Determine the (X, Y) coordinate at the center of the cell enclosing the given text.  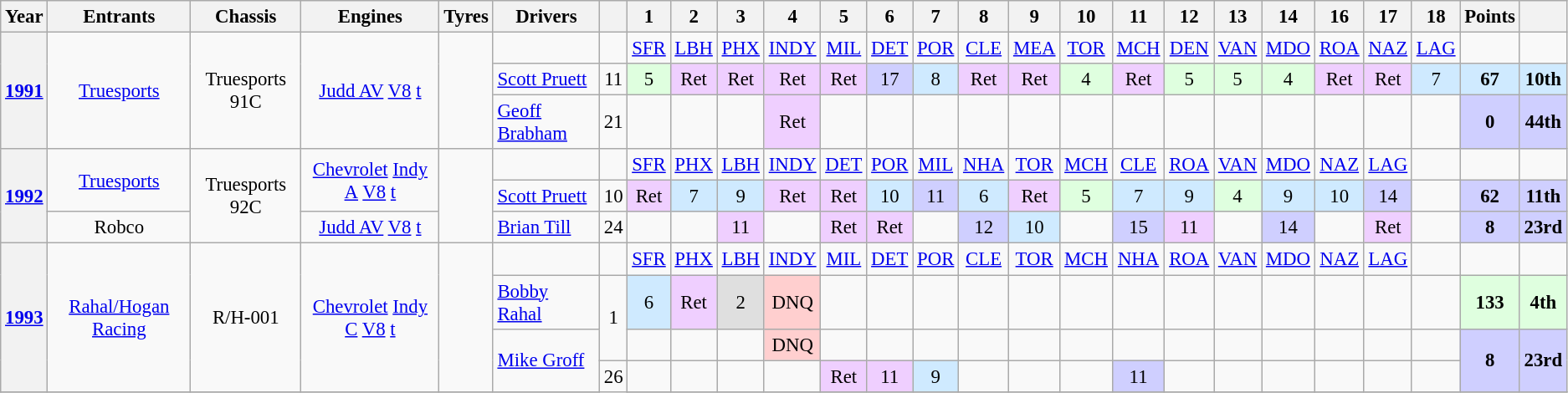
3 (740, 17)
Chevrolet Indy A V8 t (370, 181)
1992 (24, 196)
Rahal/Hogan Racing (119, 318)
Mike Groff (546, 360)
18 (1436, 17)
R/H-001 (246, 318)
4th (1543, 303)
Year (24, 17)
Chassis (246, 17)
67 (1489, 79)
26 (614, 376)
Chevrolet Indy C V8 t (370, 318)
Geoff Brabham (546, 122)
DEN (1190, 48)
Brian Till (546, 228)
10th (1543, 79)
Entrants (119, 17)
133 (1489, 303)
Engines (370, 17)
44th (1543, 122)
Truesports 92C (246, 196)
24 (614, 228)
13 (1238, 17)
11th (1543, 196)
Tyres (466, 17)
21 (614, 122)
Bobby Rahal (546, 303)
0 (1489, 122)
Drivers (546, 17)
1993 (24, 318)
1991 (24, 91)
Points (1489, 17)
Truesports 91C (246, 91)
MEA (1034, 48)
16 (1339, 17)
15 (1138, 228)
62 (1489, 196)
Robco (119, 228)
